Locate the cell with the specified text and output its [X, Y] center coordinate. 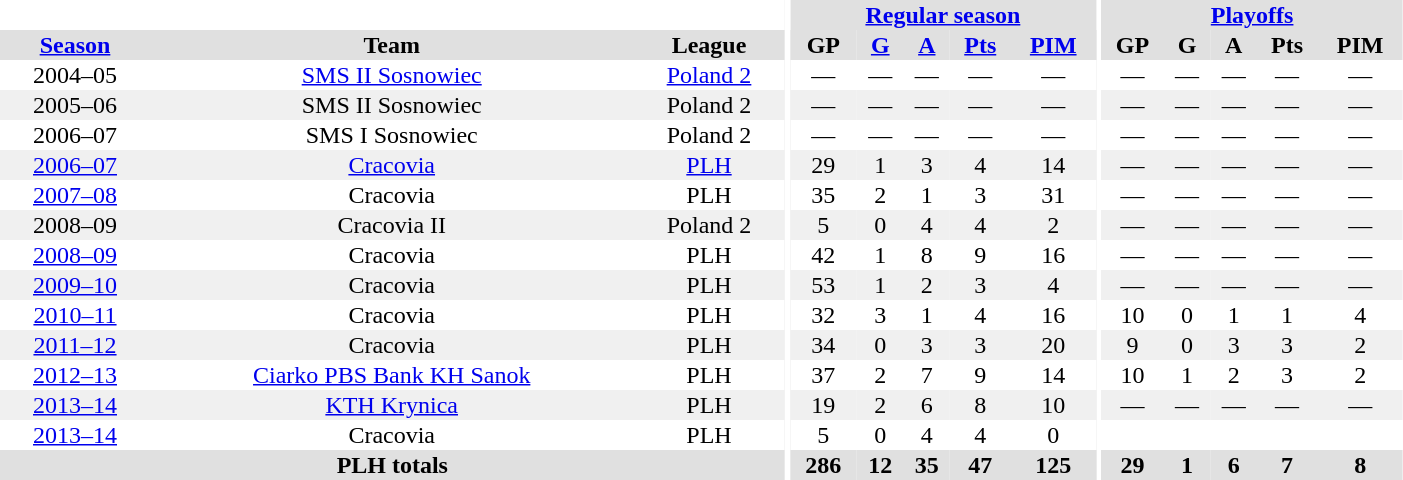
2007–08 [75, 195]
2004–05 [75, 75]
Cracovia II [392, 225]
12 [880, 465]
31 [1053, 195]
League [708, 45]
Regular season [943, 15]
Season [75, 45]
2009–10 [75, 285]
Playoffs [1252, 15]
125 [1053, 465]
20 [1053, 345]
SMS I Sosnowiec [392, 135]
Team [392, 45]
2010–11 [75, 315]
Ciarko PBS Bank KH Sanok [392, 375]
2005–06 [75, 105]
286 [824, 465]
32 [824, 315]
2011–12 [75, 345]
KTH Krynica [392, 405]
42 [824, 255]
37 [824, 375]
53 [824, 285]
34 [824, 345]
2012–13 [75, 375]
47 [980, 465]
PLH totals [392, 465]
19 [824, 405]
